From the cell containing the given text, extract its center point as [X, Y] coordinate. 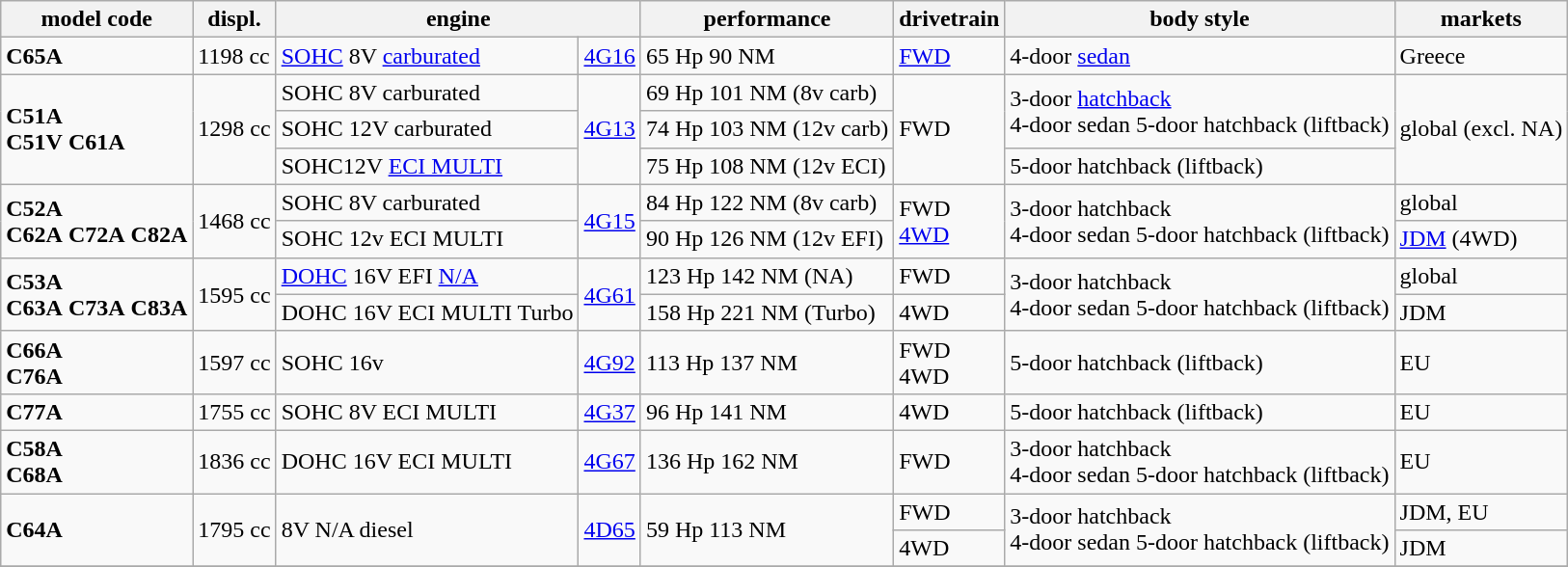
4G67 [609, 461]
74 Hp 103 NM (12v carb) [767, 129]
75 Hp 108 NM (12v ECI) [767, 166]
engine [458, 19]
SOHC 8V ECI MULTI [427, 412]
96 Hp 141 NM [767, 412]
Greece [1481, 56]
1836 cc [234, 461]
158 Hp 221 NM (Turbo) [767, 312]
markets [1481, 19]
drivetrain [949, 19]
4G92 [609, 363]
JDM (4WD) [1481, 239]
69 Hp 101 NM (8v carb) [767, 93]
DOHC 16V ECI MULTI Turbo [427, 312]
DOHC 16V EFI N/A [427, 276]
4D65 [609, 530]
SOHC 12V carburated [427, 129]
123 Hp 142 NM (NA) [767, 276]
C64A [96, 530]
4G13 [609, 129]
global (excl. NA) [1481, 129]
4G37 [609, 412]
DOHC 16V ECI MULTI [427, 461]
C65A [96, 56]
1198 cc [234, 56]
4G16 [609, 56]
113 Hp 137 NM [767, 363]
performance [767, 19]
1755 cc [234, 412]
C77A [96, 412]
SOHC 12v ECI MULTI [427, 239]
1468 cc [234, 221]
4G15 [609, 221]
1595 cc [234, 294]
body style [1200, 19]
model code [96, 19]
4G61 [609, 294]
JDM, EU [1481, 512]
84 Hp 122 NM (8v carb) [767, 202]
59 Hp 113 NM [767, 530]
136 Hp 162 NM [767, 461]
C66AC76A [96, 363]
SOHC 16v [427, 363]
C52AC62A C72A C82A [96, 221]
1597 cc [234, 363]
SOHC12V ECI MULTI [427, 166]
displ. [234, 19]
65 Hp 90 NM [767, 56]
1795 cc [234, 530]
C51AC51V C61A [96, 129]
C58AC68A [96, 461]
C53AC63A C73A C83A [96, 294]
4-door sedan [1200, 56]
8V N/A diesel [427, 530]
90 Hp 126 NM (12v EFI) [767, 239]
1298 cc [234, 129]
